Return [x, y] of the center of cell containing provided text 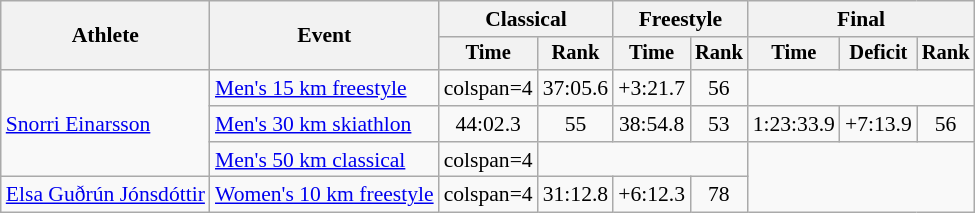
+7:13.9 [878, 124]
Event [324, 36]
Elsa Guðrún Jónsdóttir [106, 195]
Freestyle [680, 19]
Final [862, 19]
Men's 15 km freestyle [324, 88]
Men's 50 km classical [324, 160]
44:02.3 [488, 124]
1:23:33.9 [794, 124]
+3:21.7 [652, 88]
55 [576, 124]
Deficit [878, 54]
Women's 10 km freestyle [324, 195]
31:12.8 [576, 195]
53 [719, 124]
37:05.6 [576, 88]
78 [719, 195]
+6:12.3 [652, 195]
Snorri Einarsson [106, 124]
Athlete [106, 36]
38:54.8 [652, 124]
Men's 30 km skiathlon [324, 124]
Classical [526, 19]
